From the cell containing the given text, extract its center point as [X, Y] coordinate. 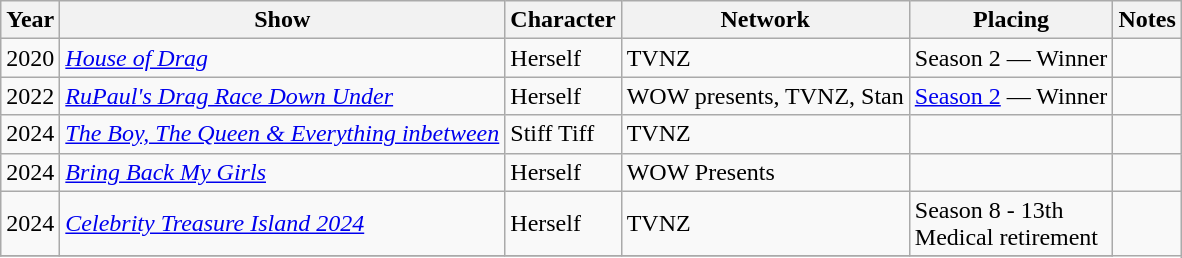
The Boy, The Queen & Everything inbetween [282, 134]
House of Drag [282, 58]
WOW Presents [765, 172]
Stiff Tiff [563, 134]
Year [30, 20]
Network [765, 20]
Notes [1147, 20]
2022 [30, 96]
Celebrity Treasure Island 2024 [282, 224]
Character [563, 20]
Placing [1011, 20]
2020 [30, 58]
WOW presents, TVNZ, Stan [765, 96]
Bring Back My Girls [282, 172]
Show [282, 20]
RuPaul's Drag Race Down Under [282, 96]
Season 8 - 13thMedical retirement [1011, 224]
